Detect which cell encompasses the target text, then output its [X, Y] center coordinate. 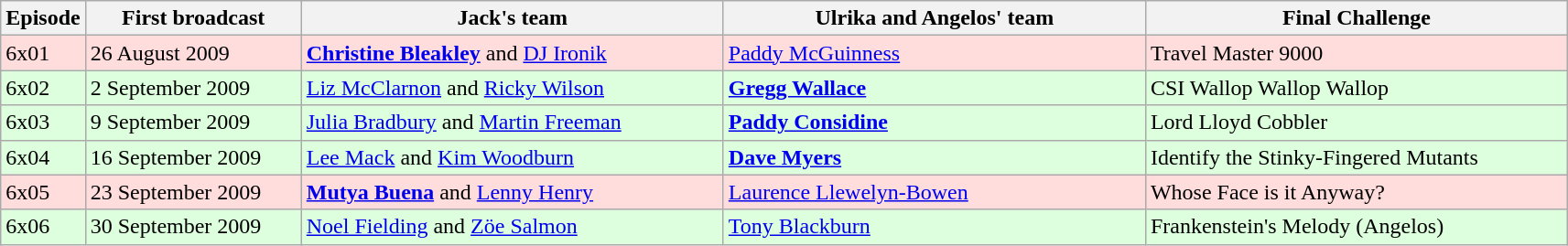
2 September 2009 [193, 88]
CSI Wallop Wallop Wallop [1357, 88]
26 August 2009 [193, 53]
23 September 2009 [193, 192]
Travel Master 9000 [1357, 53]
Julia Bradbury and Martin Freeman [513, 123]
6x01 [43, 53]
Tony Blackburn [934, 227]
Liz McClarnon and Ricky Wilson [513, 88]
Dave Myers [934, 157]
Paddy Considine [934, 123]
Lee Mack and Kim Woodburn [513, 157]
6x04 [43, 157]
Whose Face is it Anyway? [1357, 192]
Christine Bleakley and DJ Ironik [513, 53]
Jack's team [513, 18]
Frankenstein's Melody (Angelos) [1357, 227]
Lord Lloyd Cobbler [1357, 123]
Mutya Buena and Lenny Henry [513, 192]
6x06 [43, 227]
Laurence Llewelyn-Bowen [934, 192]
16 September 2009 [193, 157]
Gregg Wallace [934, 88]
Episode [43, 18]
9 September 2009 [193, 123]
Ulrika and Angelos' team [934, 18]
Identify the Stinky-Fingered Mutants [1357, 157]
6x02 [43, 88]
6x05 [43, 192]
Final Challenge [1357, 18]
Paddy McGuinness [934, 53]
6x03 [43, 123]
First broadcast [193, 18]
Noel Fielding and Zöe Salmon [513, 227]
30 September 2009 [193, 227]
